Pinpoint the cell where the given text exists, returning its (x, y) midpoint coordinate. 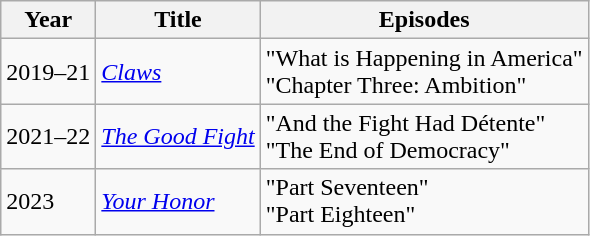
"Part Seventeen" "Part Eighteen" (424, 202)
Claws (178, 72)
Your Honor (178, 202)
"And the Fight Had Détente" "The End of Democracy" (424, 136)
Episodes (424, 20)
2023 (48, 202)
2021–22 (48, 136)
2019–21 (48, 72)
"What is Happening in America" "Chapter Three: Ambition" (424, 72)
The Good Fight (178, 136)
Title (178, 20)
Year (48, 20)
